Return the (X, Y) coordinate for the center point of the cell that contains the specified text.  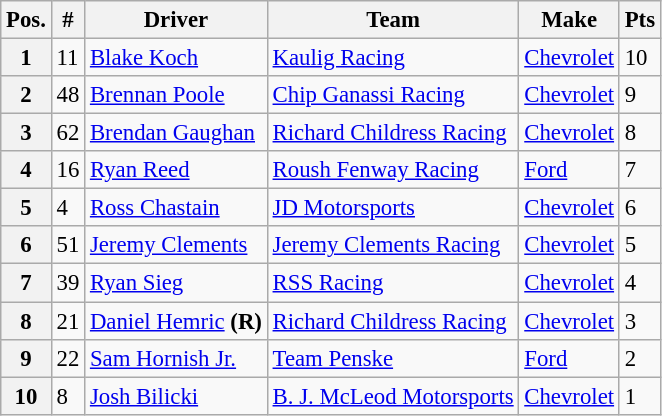
Roush Fenway Racing (393, 170)
RSS Racing (393, 283)
11 (68, 58)
Ross Chastain (176, 208)
Driver (176, 20)
Daniel Hemric (R) (176, 321)
21 (68, 321)
Blake Koch (176, 58)
# (68, 20)
16 (68, 170)
Jeremy Clements Racing (393, 245)
62 (68, 133)
22 (68, 358)
Chip Ganassi Racing (393, 95)
B. J. McLeod Motorsports (393, 396)
51 (68, 245)
Ryan Sieg (176, 283)
Brendan Gaughan (176, 133)
39 (68, 283)
Kaulig Racing (393, 58)
Team Penske (393, 358)
Pts (640, 20)
JD Motorsports (393, 208)
48 (68, 95)
Pos. (26, 20)
Team (393, 20)
Ryan Reed (176, 170)
Jeremy Clements (176, 245)
Make (569, 20)
Josh Bilicki (176, 396)
Sam Hornish Jr. (176, 358)
Brennan Poole (176, 95)
